Find where the given text appears and provide that cell's center as (x, y) coordinate. 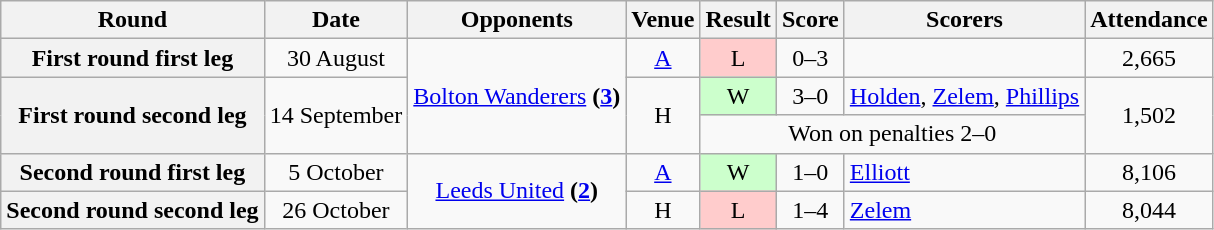
Holden, Zelem, Phillips (964, 96)
Second round second leg (132, 210)
1–4 (810, 210)
Scorers (964, 20)
Result (738, 20)
Elliott (964, 172)
1,502 (1149, 115)
26 October (336, 210)
8,106 (1149, 172)
14 September (336, 115)
Round (132, 20)
Zelem (964, 210)
Date (336, 20)
Attendance (1149, 20)
3–0 (810, 96)
Opponents (517, 20)
2,665 (1149, 58)
First round first leg (132, 58)
Second round first leg (132, 172)
Score (810, 20)
30 August (336, 58)
First round second leg (132, 115)
Won on penalties 2–0 (892, 134)
0–3 (810, 58)
1–0 (810, 172)
5 October (336, 172)
Bolton Wanderers (3) (517, 96)
Leeds United (2) (517, 191)
8,044 (1149, 210)
Venue (663, 20)
